Detect which cell encompasses the target text, then output its [x, y] center coordinate. 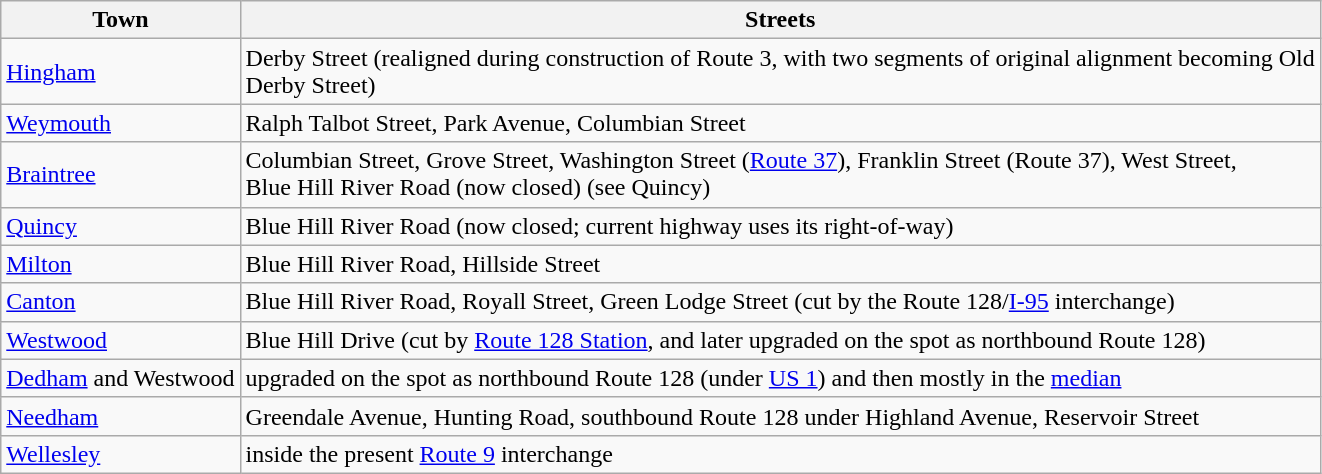
Town [120, 20]
Wellesley [120, 454]
upgraded on the spot as northbound Route 128 (under US 1) and then mostly in the median [780, 378]
Milton [120, 264]
Streets [780, 20]
Columbian Street, Grove Street, Washington Street (Route 37), Franklin Street (Route 37), West Street,Blue Hill River Road (now closed) (see Quincy) [780, 174]
Greendale Avenue, Hunting Road, southbound Route 128 under Highland Avenue, Reservoir Street [780, 416]
Quincy [120, 226]
Derby Street (realigned during construction of Route 3, with two segments of original alignment becoming OldDerby Street) [780, 72]
Blue Hill River Road (now closed; current highway uses its right-of-way) [780, 226]
Westwood [120, 340]
Canton [120, 302]
Hingham [120, 72]
Blue Hill River Road, Royall Street, Green Lodge Street (cut by the Route 128/I-95 interchange) [780, 302]
Dedham and Westwood [120, 378]
Blue Hill River Road, Hillside Street [780, 264]
inside the present Route 9 interchange [780, 454]
Braintree [120, 174]
Ralph Talbot Street, Park Avenue, Columbian Street [780, 123]
Blue Hill Drive (cut by Route 128 Station, and later upgraded on the spot as northbound Route 128) [780, 340]
Needham [120, 416]
Weymouth [120, 123]
